Find where the given text appears and provide that cell's center as [X, Y] coordinate. 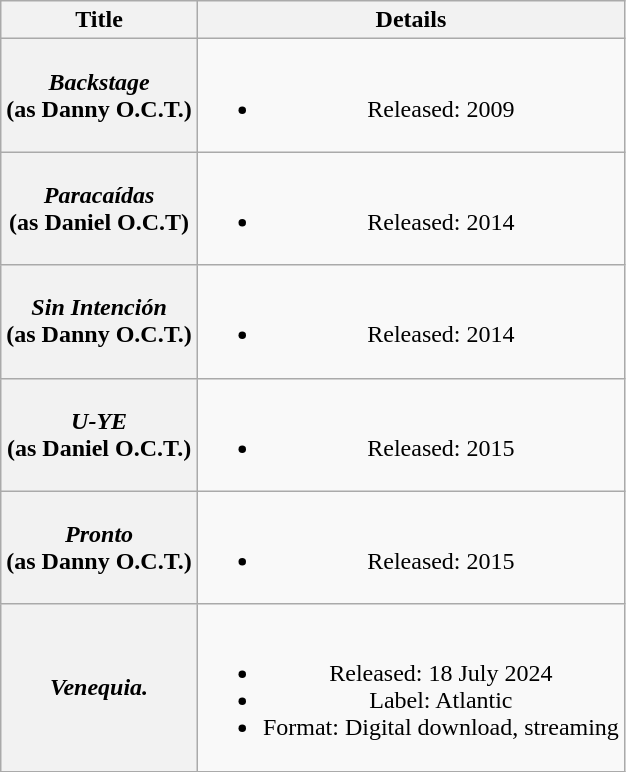
U-YE (as Daniel O.C.T.) [100, 434]
Backstage (as Danny O.C.T.) [100, 96]
Pronto (as Danny O.C.T.) [100, 548]
Paracaídas (as Daniel O.C.T) [100, 208]
Title [100, 20]
Venequia. [100, 688]
Sin Intención (as Danny O.C.T.) [100, 322]
Released: 2009 [410, 96]
Released: 18 July 2024Label: AtlanticFormat: Digital download, streaming [410, 688]
Details [410, 20]
